Determine the (x, y) coordinate at the center of the cell enclosing the given text.  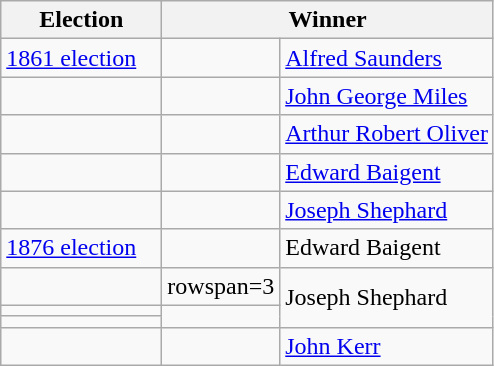
Arthur Robert Oliver (387, 134)
John Kerr (387, 346)
1876 election (82, 248)
rowspan=3 (221, 286)
John George Miles (387, 96)
1861 election (82, 58)
Election (82, 20)
Winner (328, 20)
Alfred Saunders (387, 58)
